Detect which cell encompasses the target text, then output its [x, y] center coordinate. 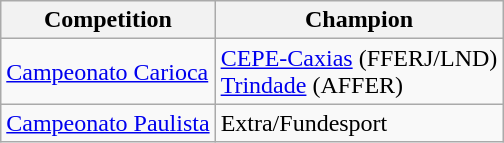
CEPE-Caxias (FFERJ/LND)Trindade (AFFER) [359, 72]
Competition [108, 20]
Campeonato Paulista [108, 123]
Campeonato Carioca [108, 72]
Extra/Fundesport [359, 123]
Champion [359, 20]
